From the cell containing the given text, extract its center point as [X, Y] coordinate. 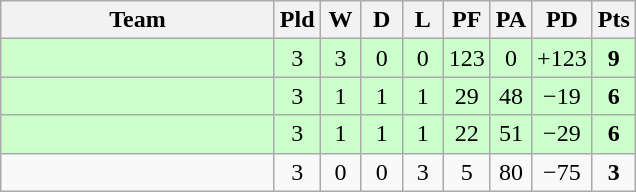
Team [138, 20]
W [340, 20]
5 [466, 172]
123 [466, 58]
L [422, 20]
22 [466, 134]
PF [466, 20]
PA [510, 20]
Pts [614, 20]
D [382, 20]
+123 [562, 58]
9 [614, 58]
−29 [562, 134]
PD [562, 20]
−19 [562, 96]
Pld [297, 20]
−75 [562, 172]
51 [510, 134]
80 [510, 172]
29 [466, 96]
48 [510, 96]
